Return (x, y) of the center of cell containing provided text 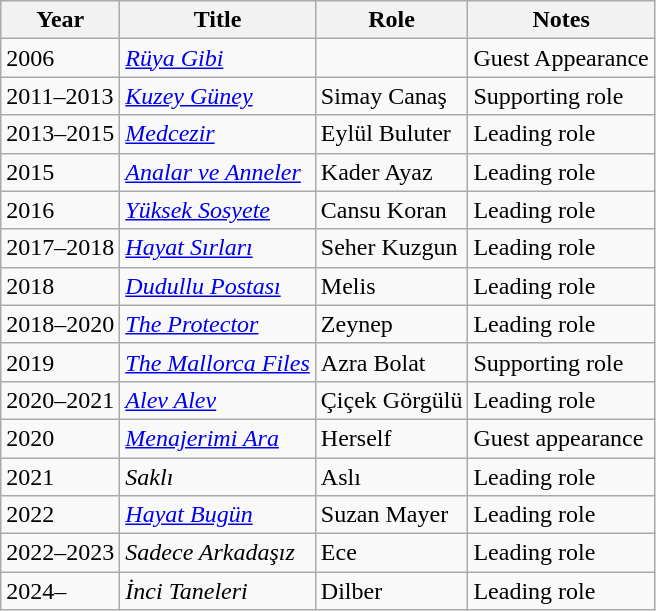
Guest appearance (561, 438)
Alev Alev (218, 400)
Yüksek Sosyete (218, 210)
Simay Canaş (392, 96)
Çiçek Görgülü (392, 400)
Zeynep (392, 324)
Hayat Sırları (218, 248)
Dilber (392, 591)
2024– (60, 591)
Ece (392, 553)
Notes (561, 20)
Melis (392, 286)
Eylül Buluter (392, 134)
The Protector (218, 324)
2011–2013 (60, 96)
2013–2015 (60, 134)
2017–2018 (60, 248)
Guest Appearance (561, 58)
2020 (60, 438)
2018–2020 (60, 324)
2022–2023 (60, 553)
Dudullu Postası (218, 286)
2018 (60, 286)
The Mallorca Files (218, 362)
Medcezir (218, 134)
Title (218, 20)
2015 (60, 172)
İnci Taneleri (218, 591)
2022 (60, 515)
Sadece Arkadaşız (218, 553)
2021 (60, 477)
Azra Bolat (392, 362)
Rüya Gibi (218, 58)
Saklı (218, 477)
Herself (392, 438)
2019 (60, 362)
2020–2021 (60, 400)
Seher Kuzgun (392, 248)
Analar ve Anneler (218, 172)
2016 (60, 210)
Menajerimi Ara (218, 438)
2006 (60, 58)
Kuzey Güney (218, 96)
Cansu Koran (392, 210)
Year (60, 20)
Suzan Mayer (392, 515)
Kader Ayaz (392, 172)
Aslı (392, 477)
Role (392, 20)
Hayat Bugün (218, 515)
